Locate the cell with the specified text and output its [X, Y] center coordinate. 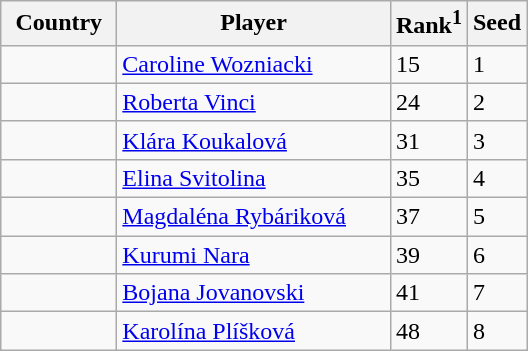
5 [496, 217]
39 [428, 255]
4 [496, 178]
Kurumi Nara [254, 255]
2 [496, 102]
Karolína Plíšková [254, 331]
Roberta Vinci [254, 102]
8 [496, 331]
Country [59, 24]
Bojana Jovanovski [254, 293]
Seed [496, 24]
24 [428, 102]
Caroline Wozniacki [254, 64]
41 [428, 293]
31 [428, 140]
35 [428, 178]
Rank1 [428, 24]
6 [496, 255]
3 [496, 140]
1 [496, 64]
Magdaléna Rybáriková [254, 217]
37 [428, 217]
Elina Svitolina [254, 178]
Klára Koukalová [254, 140]
Player [254, 24]
7 [496, 293]
15 [428, 64]
48 [428, 331]
